Search for the cell housing the specified text and yield its [X, Y] center coordinate. 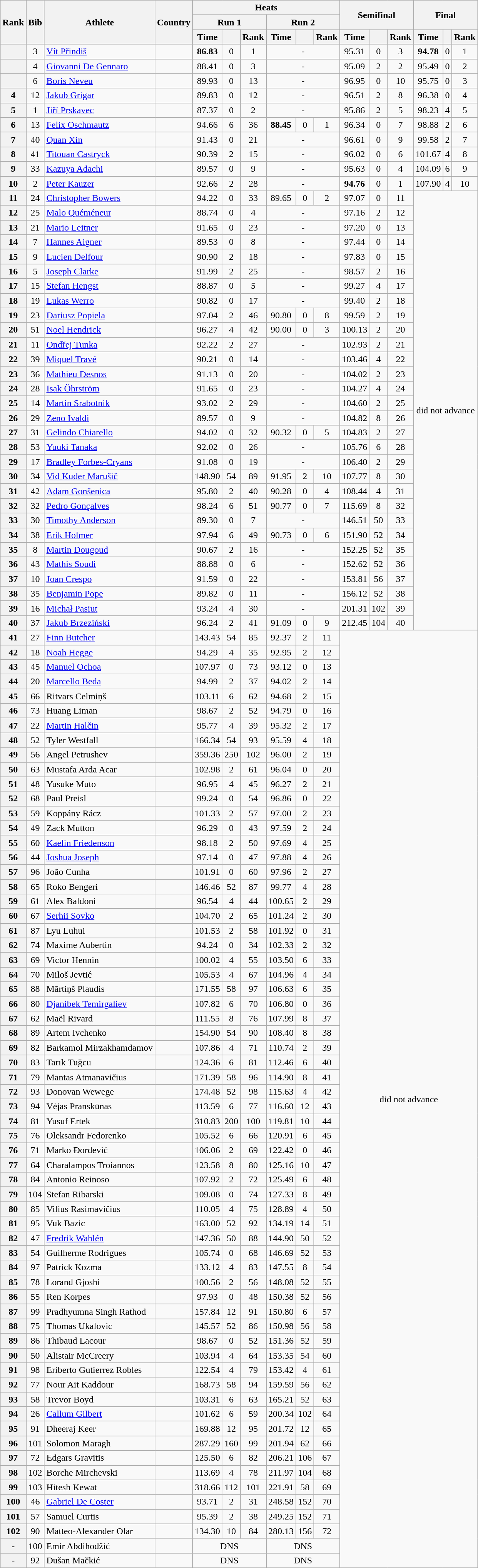
Matteo-Alexander Olar [100, 1531]
104.82 [355, 418]
146.46 [207, 886]
101.53 [207, 931]
146.69 [281, 1253]
Maël Rivard [100, 1018]
93.24 [207, 608]
92.66 [207, 184]
91.09 [281, 623]
90.39 [207, 154]
146.51 [355, 520]
94.66 [207, 125]
156 [305, 1531]
122.54 [207, 1370]
Charalampos Troiannos [100, 1165]
Zack Mutton [100, 828]
96.00 [281, 755]
Jakub Grigar [100, 95]
Gabriel De Coster [100, 1502]
Stefan Ribarski [100, 1194]
145.57 [207, 1326]
Mario Leitner [100, 227]
95.32 [281, 725]
153.35 [281, 1355]
359.36 [207, 755]
91.13 [207, 374]
133.12 [207, 1267]
200.34 [281, 1414]
95.86 [355, 110]
91.43 [207, 139]
106 [305, 1458]
Koppány Rácz [100, 813]
Erik Holmer [100, 535]
166.34 [207, 740]
96.29 [207, 828]
163.00 [207, 1224]
106.80 [281, 1004]
105.76 [355, 447]
100.56 [207, 1282]
114.90 [281, 1077]
Alex Baldoni [100, 901]
97.20 [355, 227]
Athlete [100, 22]
99.27 [355, 286]
174.48 [207, 1092]
99.77 [281, 886]
107.99 [281, 1018]
Alistair McCreery [100, 1355]
Benjamin Pope [100, 593]
Serhii Sovko [100, 916]
Run 2 [303, 22]
94.68 [281, 696]
Angel Petrushev [100, 755]
97.69 [281, 843]
Vít Přindiš [100, 52]
98.88 [428, 125]
90.67 [207, 550]
Mathieu Desnos [100, 374]
Hannes Aigner [100, 242]
201.94 [281, 1443]
96.54 [207, 901]
94.76 [355, 184]
Martin Halčin [100, 725]
Dariusz Popiela [100, 315]
125.49 [281, 1180]
123.58 [207, 1165]
Run 1 [229, 22]
89.82 [207, 593]
Christopher Bowers [100, 198]
Vuk Bazic [100, 1224]
90.28 [281, 491]
Callum Gilbert [100, 1414]
143.43 [207, 637]
92.95 [281, 652]
Oleksandr Fedorenko [100, 1136]
134.19 [281, 1224]
Bradley Forbes-Cryans [100, 462]
95.31 [355, 52]
91.59 [207, 579]
106.06 [207, 1150]
280.13 [281, 1531]
152.62 [355, 564]
88.87 [207, 286]
116.60 [281, 1106]
97.44 [355, 242]
206.21 [281, 1458]
Jiří Prskavec [100, 110]
107.82 [207, 1004]
95.80 [207, 491]
95.63 [355, 169]
90.32 [281, 433]
Quan Xin [100, 139]
Vid Kuder Marušič [100, 476]
87.37 [207, 110]
96.51 [355, 95]
Bib [35, 22]
103.50 [281, 960]
Artem Ivchenko [100, 1033]
211.97 [281, 1473]
101.91 [207, 872]
João Cunha [100, 872]
Vėjas Pranskūnas [100, 1106]
147.36 [207, 1238]
Miquel Travé [100, 359]
Borche Mirchevski [100, 1473]
Hitesh Kewat [100, 1487]
200 [231, 1121]
104.70 [207, 916]
88.74 [207, 213]
148.90 [207, 476]
151.90 [355, 535]
248.58 [281, 1502]
Mathis Soudi [100, 564]
310.83 [207, 1121]
88.45 [281, 125]
113.59 [207, 1106]
107.92 [207, 1180]
112 [231, 1487]
159.59 [281, 1385]
105.74 [207, 1253]
93.12 [281, 667]
151.36 [281, 1341]
Michał Pasiut [100, 608]
201.72 [281, 1429]
156.12 [355, 593]
110.74 [281, 1048]
92.22 [207, 344]
Roko Bengeri [100, 886]
101.92 [281, 931]
97.96 [281, 872]
86.83 [207, 52]
Ritvars Celmiņš [100, 696]
90.21 [207, 359]
Samuel Curtis [100, 1516]
96.04 [281, 769]
Yusuke Muto [100, 784]
Emir Abdihodžić [100, 1546]
Peter Kauzer [100, 184]
97.00 [281, 813]
127.33 [281, 1194]
Patrick Kozma [100, 1267]
Mārtiņš Plaudis [100, 989]
Ondřej Tunka [100, 344]
150.80 [281, 1311]
Timothy Anderson [100, 520]
120.91 [281, 1136]
Yusuf Ertek [100, 1121]
103 [35, 1487]
102.93 [355, 344]
98.57 [355, 271]
Final [446, 15]
94.99 [207, 682]
97.07 [355, 198]
Semifinal [376, 15]
96.34 [355, 125]
Victor Hennin [100, 960]
152.25 [355, 550]
96.86 [281, 799]
95.39 [207, 1516]
95.77 [207, 725]
94.24 [207, 945]
Pradhyumna Singh Rathod [100, 1311]
107.86 [207, 1048]
Pedro Gonçalves [100, 506]
Miloš Jevtić [100, 975]
100.13 [355, 330]
107.90 [428, 184]
Marko Đorđević [100, 1150]
100.02 [207, 960]
91.08 [207, 462]
201.31 [355, 608]
89.65 [281, 198]
Kazuya Adachi [100, 169]
108.44 [355, 491]
92.37 [281, 637]
104.09 [428, 169]
Isak Öhrström [100, 388]
101.33 [207, 813]
97.93 [207, 1297]
101.67 [428, 154]
Yuuki Tanaka [100, 447]
98.23 [428, 110]
99.40 [355, 301]
Nour Ait Kaddour [100, 1385]
Manuel Ochoa [100, 667]
100.65 [281, 901]
Paul Preisl [100, 799]
171.39 [207, 1077]
111.55 [207, 1018]
Tyler Westfall [100, 740]
88.88 [207, 564]
Lorand Gjoshi [100, 1282]
119.81 [281, 1121]
103.11 [207, 696]
104.02 [355, 374]
89.30 [207, 520]
97.59 [281, 828]
Lyu Luhui [100, 931]
Thibaud Lacour [100, 1341]
Finn Butcher [100, 637]
Giovanni De Gennaro [100, 66]
106.63 [281, 989]
95.75 [428, 81]
90.00 [281, 330]
Heats [266, 8]
94.78 [428, 52]
97.14 [207, 857]
Eriberto Gutierrez Robles [100, 1370]
96.24 [207, 623]
153.42 [281, 1370]
102.33 [281, 945]
Thomas Ukalovic [100, 1326]
99.59 [355, 315]
88.41 [207, 66]
97.04 [207, 315]
97.16 [355, 213]
101.24 [281, 916]
Lukas Werro [100, 301]
Kaelin Friedenson [100, 843]
Solomon Maragh [100, 1443]
Ren Korpes [100, 1297]
112.46 [281, 1062]
89.53 [207, 242]
Country [174, 22]
104.96 [281, 975]
97.88 [281, 857]
103.94 [207, 1355]
91.99 [207, 271]
113.69 [207, 1473]
102.98 [207, 769]
287.29 [207, 1443]
95.49 [428, 66]
Felix Oschmautz [100, 125]
Djanibek Temirgaliev [100, 1004]
93.02 [207, 403]
Guilherme Rodrigues [100, 1253]
90.82 [207, 301]
Mantas Atmanavičius [100, 1077]
105.53 [207, 975]
125.16 [281, 1165]
101.62 [207, 1414]
Boris Neveu [100, 81]
153.81 [355, 579]
107.77 [355, 476]
249.25 [281, 1516]
Stefan Hengst [100, 286]
110.05 [207, 1209]
Trevor Boyd [100, 1399]
318.66 [207, 1487]
108.40 [281, 1033]
Joan Crespo [100, 579]
Adam Gonšenica [100, 491]
89.93 [207, 81]
92.02 [207, 447]
Barkamol Mirzakhamdamov [100, 1048]
90.73 [281, 535]
128.89 [281, 1209]
165.21 [281, 1399]
221.91 [281, 1487]
99.24 [207, 799]
115.63 [281, 1092]
Edgars Gravitis [100, 1458]
103.31 [207, 1399]
Maxime Aubertin [100, 945]
Donovan Wewege [100, 1092]
104.27 [355, 388]
125.50 [207, 1458]
89.83 [207, 95]
144.90 [281, 1238]
154.90 [207, 1033]
94.79 [281, 711]
90.90 [207, 257]
96.61 [355, 139]
Fredrik Wahlén [100, 1238]
94.29 [207, 652]
97.83 [355, 257]
96.38 [428, 95]
147.55 [281, 1267]
Titouan Castryck [100, 154]
Zeno Ivaldi [100, 418]
105.52 [207, 1136]
Marcello Beda [100, 682]
250 [231, 755]
93.71 [207, 1502]
Malo Quéméneur [100, 213]
Lucien Delfour [100, 257]
99.58 [428, 139]
Huang Liman [100, 711]
97.94 [207, 535]
104.60 [355, 403]
Dušan Mačkić [100, 1560]
98.18 [207, 843]
103.46 [355, 359]
109.08 [207, 1194]
Gelindo Chiarello [100, 433]
134.30 [207, 1531]
157.84 [207, 1311]
148.08 [281, 1282]
Noel Hendrick [100, 330]
Joshua Joseph [100, 857]
95.09 [355, 66]
90.80 [281, 315]
91.95 [281, 476]
Noah Hegge [100, 652]
124.36 [207, 1062]
95.59 [281, 740]
Jakub Brzeziński [100, 623]
160 [231, 1443]
94.22 [207, 198]
Vilius Rasimavičius [100, 1209]
Martin Srabotnik [100, 403]
Antonio Reinoso [100, 1180]
150.98 [281, 1326]
168.73 [207, 1385]
Dheeraj Keer [100, 1429]
98.24 [207, 506]
106.40 [355, 462]
169.88 [207, 1429]
96.02 [355, 154]
212.45 [355, 623]
115.69 [355, 506]
Mustafa Arda Acar [100, 769]
104.83 [355, 433]
150.38 [281, 1297]
Tarık Tuğcu [100, 1062]
107.97 [207, 667]
171.55 [207, 989]
Joseph Clarke [100, 271]
90.77 [281, 506]
122.42 [281, 1150]
Martin Dougoud [100, 550]
